Scan for the cell matching the given text and deliver its [x, y] coordinate at center. 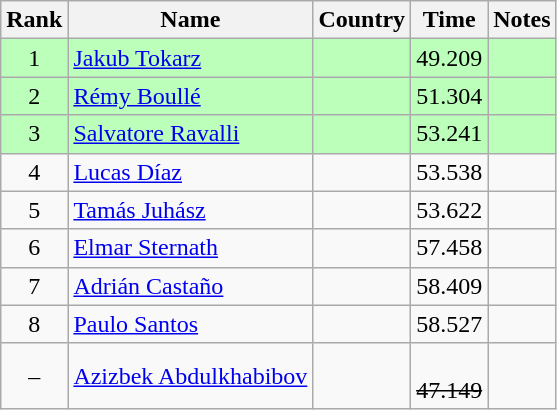
3 [34, 134]
Time [450, 20]
Lucas Díaz [190, 172]
Paulo Santos [190, 324]
2 [34, 96]
8 [34, 324]
7 [34, 286]
6 [34, 248]
Elmar Sternath [190, 248]
Name [190, 20]
Azizbek Abdulkhabibov [190, 376]
Salvatore Ravalli [190, 134]
58.409 [450, 286]
47.149 [450, 376]
5 [34, 210]
Country [362, 20]
– [34, 376]
4 [34, 172]
58.527 [450, 324]
Rémy Boullé [190, 96]
Tamás Juhász [190, 210]
57.458 [450, 248]
Rank [34, 20]
Adrián Castaño [190, 286]
49.209 [450, 58]
53.241 [450, 134]
Notes [522, 20]
Jakub Tokarz [190, 58]
53.538 [450, 172]
1 [34, 58]
51.304 [450, 96]
53.622 [450, 210]
